Find where the given text appears and provide that cell's center as (x, y) coordinate. 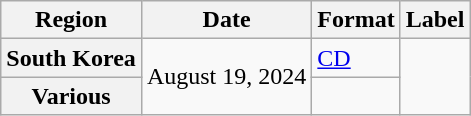
Format (356, 20)
CD (356, 58)
Region (72, 20)
Label (435, 20)
Date (226, 20)
August 19, 2024 (226, 77)
South Korea (72, 58)
Various (72, 96)
